Output the [x, y] coordinate of the center of the cell containing the given text.  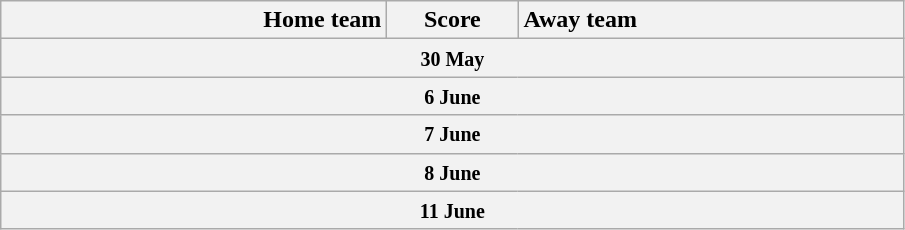
Score [452, 20]
11 June [452, 210]
6 June [452, 96]
Away team [711, 20]
7 June [452, 134]
30 May [452, 58]
8 June [452, 172]
Home team [194, 20]
